Return [X, Y] of the center of cell containing provided text 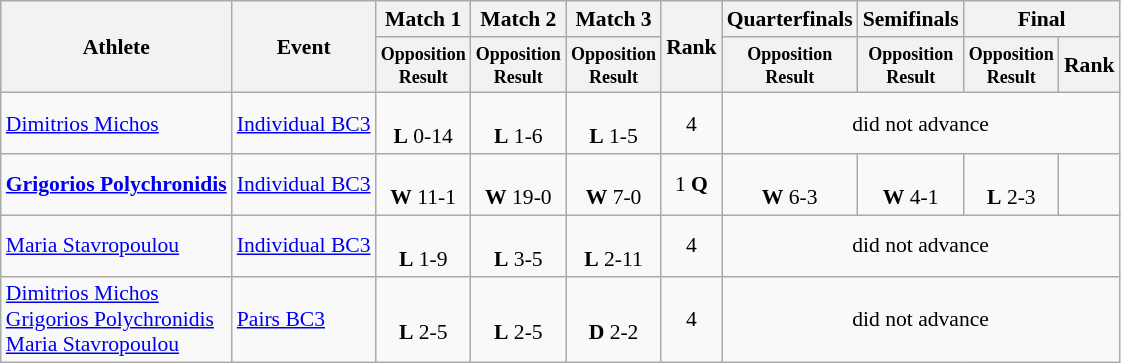
Grigorios Polychronidis [116, 184]
W 4-1 [911, 184]
Maria Stavropoulou [116, 246]
D 2-2 [614, 320]
Quarterfinals [790, 19]
Dimitrios Michos [116, 124]
W 6-3 [790, 184]
W 19-0 [518, 184]
W 11-1 [424, 184]
Event [304, 47]
Pairs BC3 [304, 320]
W 7-0 [614, 184]
Match 3 [614, 19]
Dimitrios MichosGrigorios PolychronidisMaria Stavropoulou [116, 320]
L 1-9 [424, 246]
L 3-5 [518, 246]
L 2-11 [614, 246]
Match 2 [518, 19]
Semifinals [911, 19]
Match 1 [424, 19]
Final [1042, 19]
L 0-14 [424, 124]
L 1-5 [614, 124]
L 2-3 [1012, 184]
1 Q [692, 184]
Athlete [116, 47]
L 1-6 [518, 124]
